Pinpoint the cell where the given text exists, returning its [x, y] midpoint coordinate. 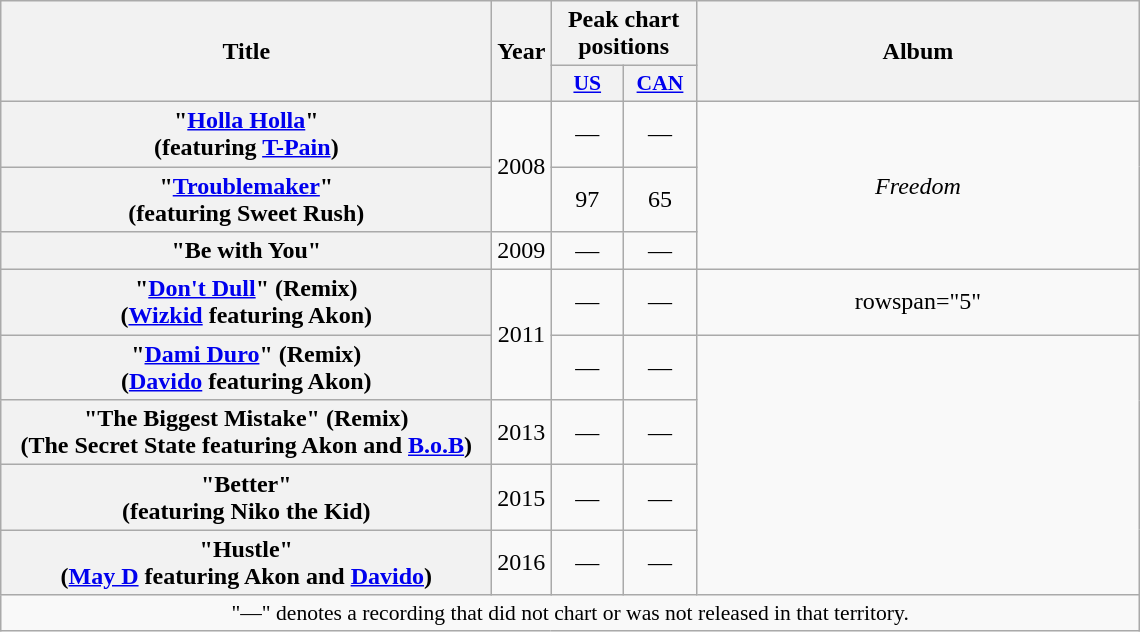
Year [522, 52]
rowspan="5" [918, 302]
US [588, 84]
"—" denotes a recording that did not chart or was not released in that territory. [570, 613]
2008 [522, 166]
"Better"(featuring Niko the Kid) [246, 498]
Album [918, 52]
"Don't Dull" (Remix)(Wizkid featuring Akon) [246, 302]
"Holla Holla"(featuring T-Pain) [246, 134]
Title [246, 52]
2013 [522, 432]
CAN [660, 84]
2009 [522, 251]
Peak chart positions [624, 34]
"Be with You" [246, 251]
2016 [522, 562]
"Hustle"(May D featuring Akon and Davido) [246, 562]
2015 [522, 498]
"The Biggest Mistake" (Remix)(The Secret State featuring Akon and B.o.B) [246, 432]
Freedom [918, 185]
"Dami Duro" (Remix)(Davido featuring Akon) [246, 368]
2011 [522, 335]
97 [588, 198]
"Troublemaker"(featuring Sweet Rush) [246, 198]
65 [660, 198]
